Capture the cell that displays the provided text and extract its [X, Y] central coordinate. 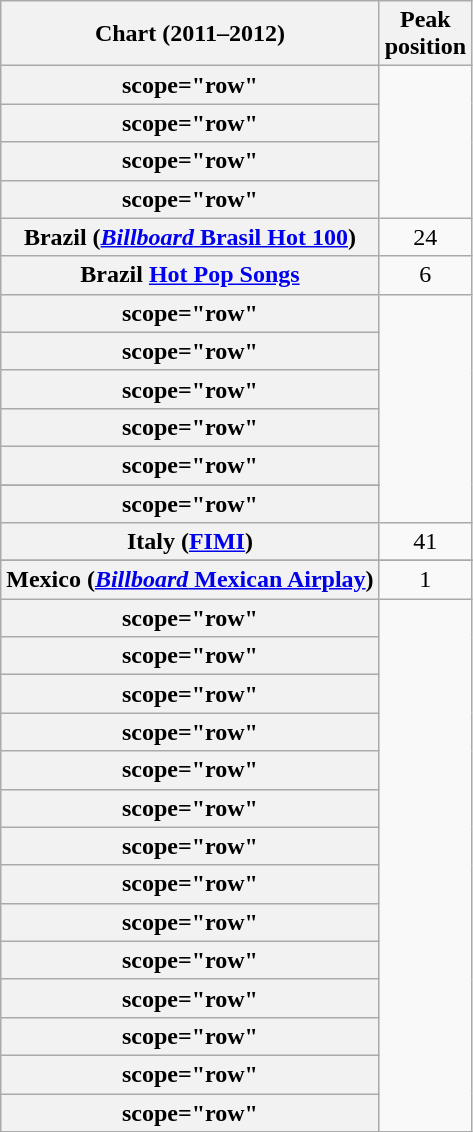
Brazil Hot Pop Songs [190, 275]
Brazil (Billboard Brasil Hot 100) [190, 237]
Peakposition [425, 34]
6 [425, 275]
Italy (FIMI) [190, 542]
Chart (2011–2012) [190, 34]
24 [425, 237]
41 [425, 542]
Mexico (Billboard Mexican Airplay) [190, 580]
1 [425, 580]
